Determine the [x, y] coordinate at the center of the cell enclosing the given text.  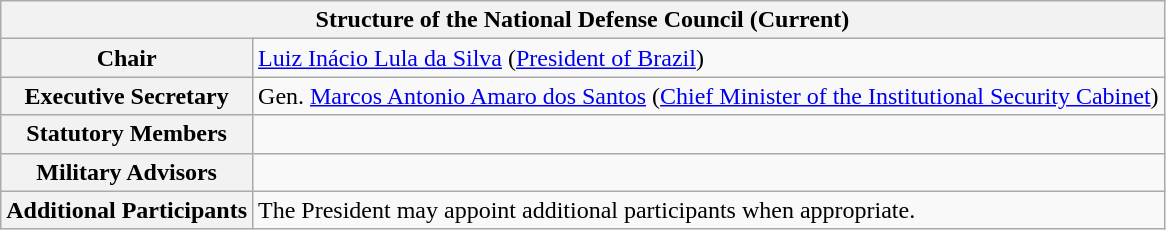
Structure of the National Defense Council (Current) [582, 20]
Additional Participants [127, 210]
Military Advisors [127, 172]
The President may appoint additional participants when appropriate. [709, 210]
Executive Secretary [127, 96]
Gen. Marcos Antonio Amaro dos Santos (Chief Minister of the Institutional Security Cabinet) [709, 96]
Statutory Members [127, 134]
Chair [127, 58]
Luiz Inácio Lula da Silva (President of Brazil) [709, 58]
